Return the (x, y) coordinate for the center point of the cell that contains the specified text.  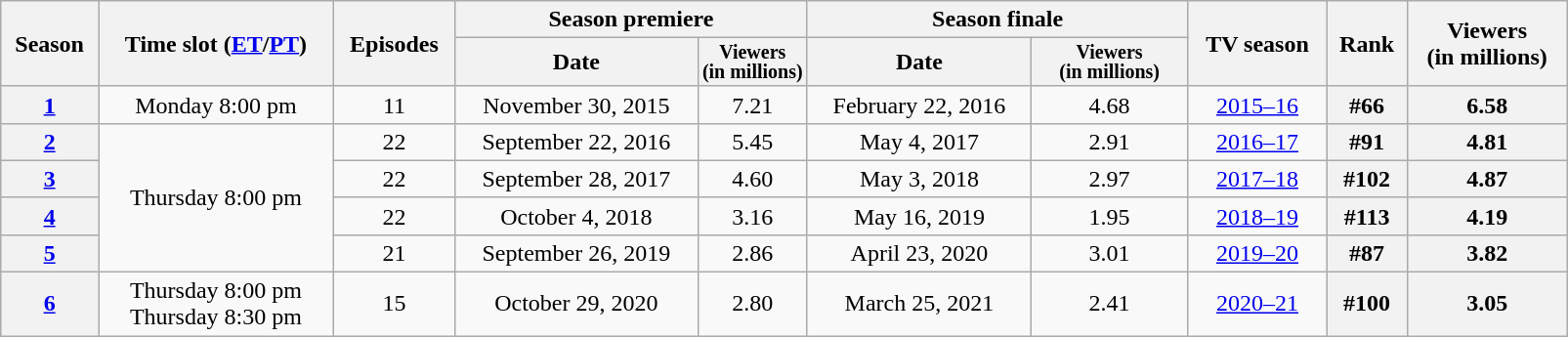
2.91 (1109, 142)
Time slot (ET/PT) (217, 44)
Episodes (394, 44)
September 28, 2017 (576, 179)
1.95 (1109, 216)
3.82 (1487, 254)
4 (50, 216)
#66 (1367, 105)
Season (50, 44)
2019–20 (1257, 254)
5 (50, 254)
October 29, 2020 (576, 305)
2.41 (1109, 305)
September 26, 2019 (576, 254)
2016–17 (1257, 142)
2.80 (752, 305)
Rank (1367, 44)
2017–18 (1257, 179)
7.21 (752, 105)
2.86 (752, 254)
5.45 (752, 142)
#91 (1367, 142)
3.16 (752, 216)
11 (394, 105)
#100 (1367, 305)
October 4, 2018 (576, 216)
1 (50, 105)
3 (50, 179)
May 16, 2019 (918, 216)
#87 (1367, 254)
#113 (1367, 216)
4.19 (1487, 216)
Season premiere (631, 20)
#102 (1367, 179)
4.87 (1487, 179)
February 22, 2016 (918, 105)
September 22, 2016 (576, 142)
21 (394, 254)
Monday 8:00 pm (217, 105)
4.81 (1487, 142)
April 23, 2020 (918, 254)
Thursday 8:00 pm Thursday 8:30 pm (217, 305)
May 3, 2018 (918, 179)
2020–21 (1257, 305)
2 (50, 142)
6.58 (1487, 105)
3.01 (1109, 254)
2015–16 (1257, 105)
TV season (1257, 44)
2.97 (1109, 179)
November 30, 2015 (576, 105)
May 4, 2017 (918, 142)
2018–19 (1257, 216)
4.60 (752, 179)
March 25, 2021 (918, 305)
15 (394, 305)
3.05 (1487, 305)
6 (50, 305)
Season finale (996, 20)
4.68 (1109, 105)
Thursday 8:00 pm (217, 197)
